Provide the (x, y) coordinate of the cell's center where the given text is located.  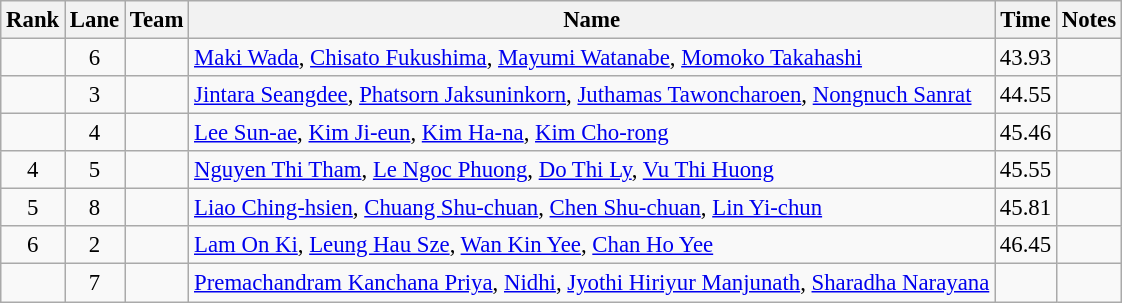
Notes (1088, 20)
44.55 (1026, 95)
Jintara Seangdee, Phatsorn Jaksuninkorn, Juthamas Tawoncharoen, Nongnuch Sanrat (592, 95)
Nguyen Thi Tham, Le Ngoc Phuong, Do Thi Ly, Vu Thi Huong (592, 170)
Name (592, 20)
Team (157, 20)
43.93 (1026, 58)
Premachandram Kanchana Priya, Nidhi, Jyothi Hiriyur Manjunath, Sharadha Narayana (592, 283)
Lane (95, 20)
7 (95, 283)
3 (95, 95)
Maki Wada, Chisato Fukushima, Mayumi Watanabe, Momoko Takahashi (592, 58)
Lee Sun-ae, Kim Ji-eun, Kim Ha-na, Kim Cho-rong (592, 133)
Liao Ching-hsien, Chuang Shu-chuan, Chen Shu-chuan, Lin Yi-chun (592, 208)
Rank (33, 20)
45.81 (1026, 208)
46.45 (1026, 245)
Lam On Ki, Leung Hau Sze, Wan Kin Yee, Chan Ho Yee (592, 245)
45.55 (1026, 170)
8 (95, 208)
45.46 (1026, 133)
2 (95, 245)
Time (1026, 20)
